Pinpoint the cell where the given text exists, returning its (X, Y) midpoint coordinate. 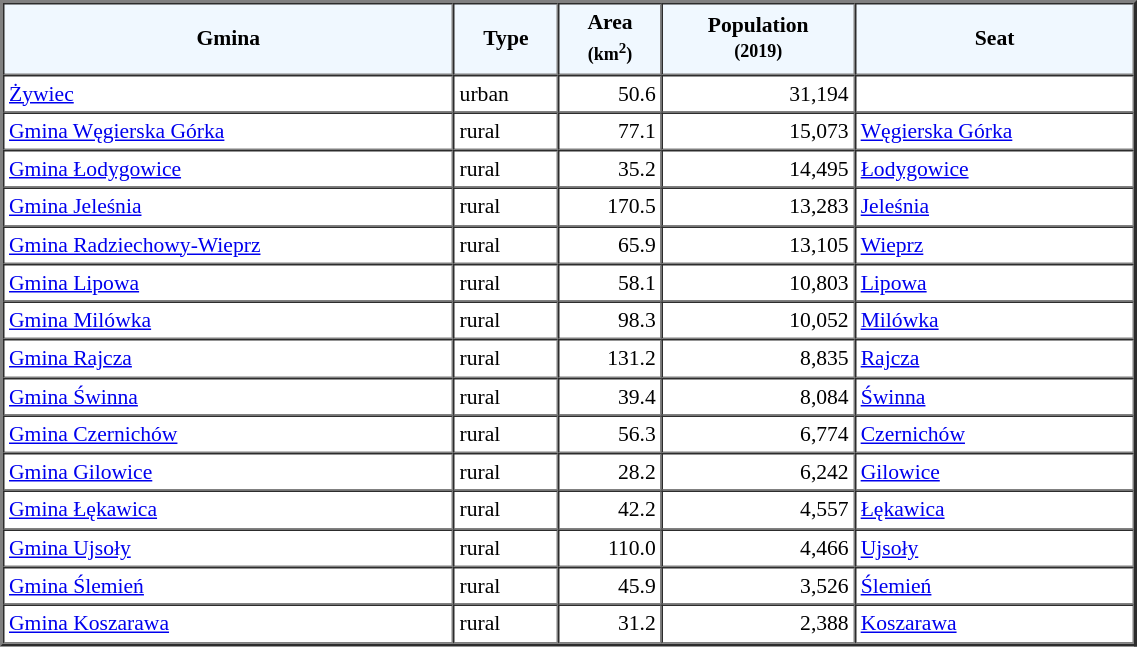
10,803 (758, 283)
13,283 (758, 207)
131.2 (610, 359)
Gilowice (995, 472)
45.9 (610, 586)
35.2 (610, 169)
Seat (995, 38)
4,557 (758, 510)
Gmina Jeleśnia (228, 207)
Gmina Gilowice (228, 472)
Rajcza (995, 359)
Gmina Koszarawa (228, 624)
110.0 (610, 548)
31,194 (758, 93)
Ujsoły (995, 548)
Milówka (995, 321)
Łękawica (995, 510)
Gmina Radziechowy-Wieprz (228, 245)
13,105 (758, 245)
6,774 (758, 434)
Gmina Ujsoły (228, 548)
Type (506, 38)
Gmina Świnna (228, 396)
Koszarawa (995, 624)
42.2 (610, 510)
31.2 (610, 624)
6,242 (758, 472)
Gmina Węgierska Górka (228, 131)
39.4 (610, 396)
3,526 (758, 586)
28.2 (610, 472)
Gmina Ślemień (228, 586)
Gmina Milówka (228, 321)
10,052 (758, 321)
Gmina Czernichów (228, 434)
56.3 (610, 434)
50.6 (610, 93)
Gmina Łękawica (228, 510)
Ślemień (995, 586)
Population(2019) (758, 38)
urban (506, 93)
Gmina (228, 38)
65.9 (610, 245)
Wieprz (995, 245)
2,388 (758, 624)
Świnna (995, 396)
Lipowa (995, 283)
Gmina Łodygowice (228, 169)
Żywiec (228, 93)
15,073 (758, 131)
4,466 (758, 548)
77.1 (610, 131)
98.3 (610, 321)
Area(km2) (610, 38)
Czernichów (995, 434)
Węgierska Górka (995, 131)
Gmina Rajcza (228, 359)
8,835 (758, 359)
Łodygowice (995, 169)
Gmina Lipowa (228, 283)
14,495 (758, 169)
58.1 (610, 283)
8,084 (758, 396)
Jeleśnia (995, 207)
170.5 (610, 207)
